Locate the cell with the specified text and output its (X, Y) center coordinate. 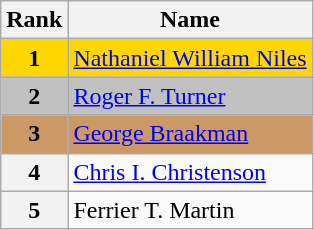
4 (34, 172)
Nathaniel William Niles (190, 58)
Rank (34, 20)
George Braakman (190, 134)
2 (34, 96)
Name (190, 20)
5 (34, 210)
Roger F. Turner (190, 96)
Chris I. Christenson (190, 172)
Ferrier T. Martin (190, 210)
1 (34, 58)
3 (34, 134)
